From the cell containing the given text, extract its center point as [X, Y] coordinate. 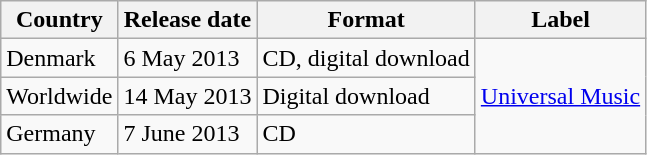
6 May 2013 [188, 58]
Denmark [60, 58]
7 June 2013 [188, 134]
Format [366, 20]
14 May 2013 [188, 96]
Universal Music [560, 96]
Label [560, 20]
Worldwide [60, 96]
Digital download [366, 96]
CD, digital download [366, 58]
Release date [188, 20]
Germany [60, 134]
Country [60, 20]
CD [366, 134]
